Provide the [x, y] coordinate of the cell's center where the given text is located.  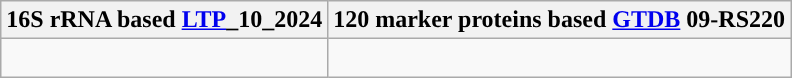
120 marker proteins based GTDB 09-RS220 [560, 20]
16S rRNA based LTP_10_2024 [164, 20]
